Pinpoint the cell where the given text exists, returning its [x, y] midpoint coordinate. 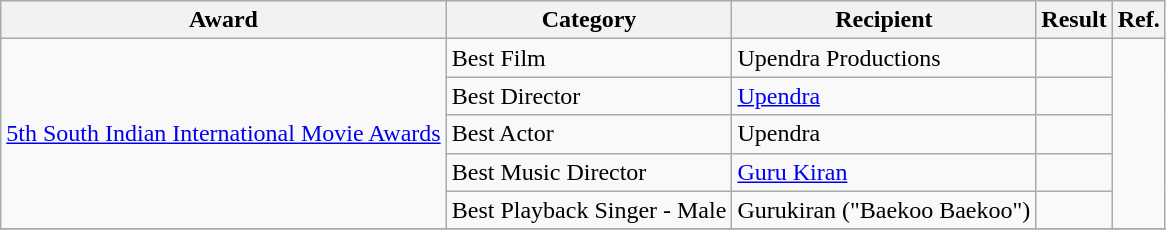
Ref. [1138, 20]
Best Actor [589, 134]
Result [1074, 20]
Gurukiran ("Baekoo Baekoo") [884, 210]
Upendra Productions [884, 58]
Category [589, 20]
Best Music Director [589, 172]
5th South Indian International Movie Awards [224, 134]
Guru Kiran [884, 172]
Recipient [884, 20]
Best Director [589, 96]
Award [224, 20]
Best Playback Singer - Male [589, 210]
Best Film [589, 58]
